Scan for the cell matching the given text and deliver its (X, Y) coordinate at center. 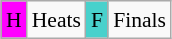
Finals (140, 20)
H (14, 20)
F (97, 20)
Heats (56, 20)
